Return the (X, Y) coordinate for the center point of the cell that contains the specified text.  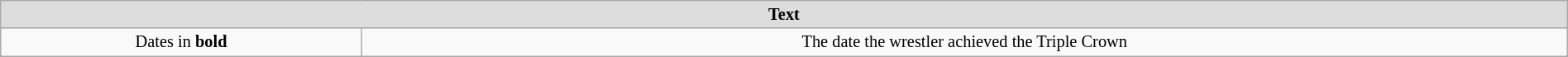
Text (784, 14)
The date the wrestler achieved the Triple Crown (964, 42)
Dates in bold (181, 42)
